Determine the (x, y) coordinate at the center of the cell enclosing the given text.  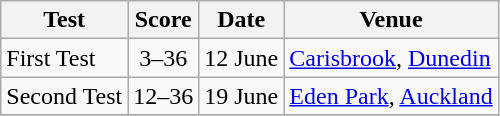
12–36 (164, 96)
Date (242, 20)
Eden Park, Auckland (391, 96)
Second Test (64, 96)
12 June (242, 58)
Carisbrook, Dunedin (391, 58)
Score (164, 20)
First Test (64, 58)
Test (64, 20)
Venue (391, 20)
3–36 (164, 58)
19 June (242, 96)
